Scan for the cell matching the given text and deliver its [X, Y] coordinate at center. 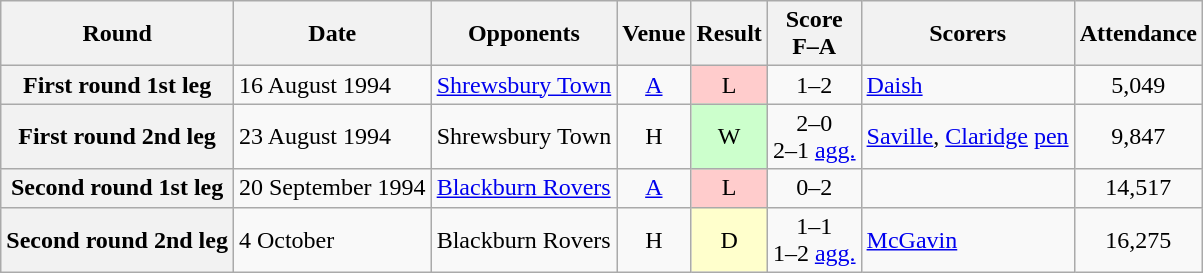
First round 2nd leg [118, 136]
McGavin [968, 240]
Attendance [1138, 34]
Venue [654, 34]
9,847 [1138, 136]
Result [729, 34]
Second round 2nd leg [118, 240]
Daish [968, 85]
4 October [332, 240]
Second round 1st leg [118, 188]
0–2 [814, 188]
2–02–1 agg. [814, 136]
Date [332, 34]
5,049 [1138, 85]
Opponents [524, 34]
14,517 [1138, 188]
1–11–2 agg. [814, 240]
First round 1st leg [118, 85]
1–2 [814, 85]
Scorers [968, 34]
Round [118, 34]
16,275 [1138, 240]
Saville, Claridge pen [968, 136]
D [729, 240]
ScoreF–A [814, 34]
16 August 1994 [332, 85]
W [729, 136]
23 August 1994 [332, 136]
20 September 1994 [332, 188]
